For the text-containing cell, return its midpoint in (x, y) coordinate format. 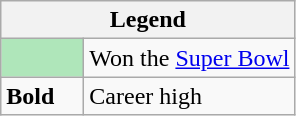
Won the Super Bowl (190, 58)
Bold (42, 96)
Legend (148, 20)
Career high (190, 96)
